Search for the cell housing the specified text and yield its (X, Y) center coordinate. 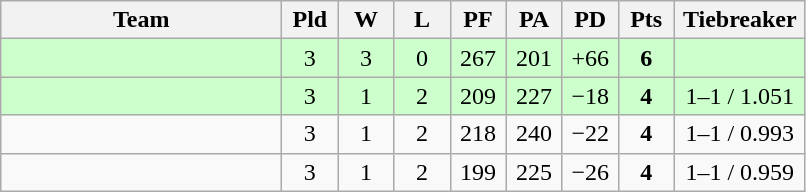
225 (534, 172)
0 (422, 58)
PD (590, 20)
1–1 / 0.993 (740, 134)
−22 (590, 134)
PF (478, 20)
240 (534, 134)
−18 (590, 96)
Pts (646, 20)
209 (478, 96)
199 (478, 172)
6 (646, 58)
1–1 / 1.051 (740, 96)
227 (534, 96)
−26 (590, 172)
218 (478, 134)
+66 (590, 58)
PA (534, 20)
Pld (310, 20)
Team (142, 20)
201 (534, 58)
W (366, 20)
Tiebreaker (740, 20)
1–1 / 0.959 (740, 172)
267 (478, 58)
L (422, 20)
